For the text-containing cell, return its midpoint in [X, Y] coordinate format. 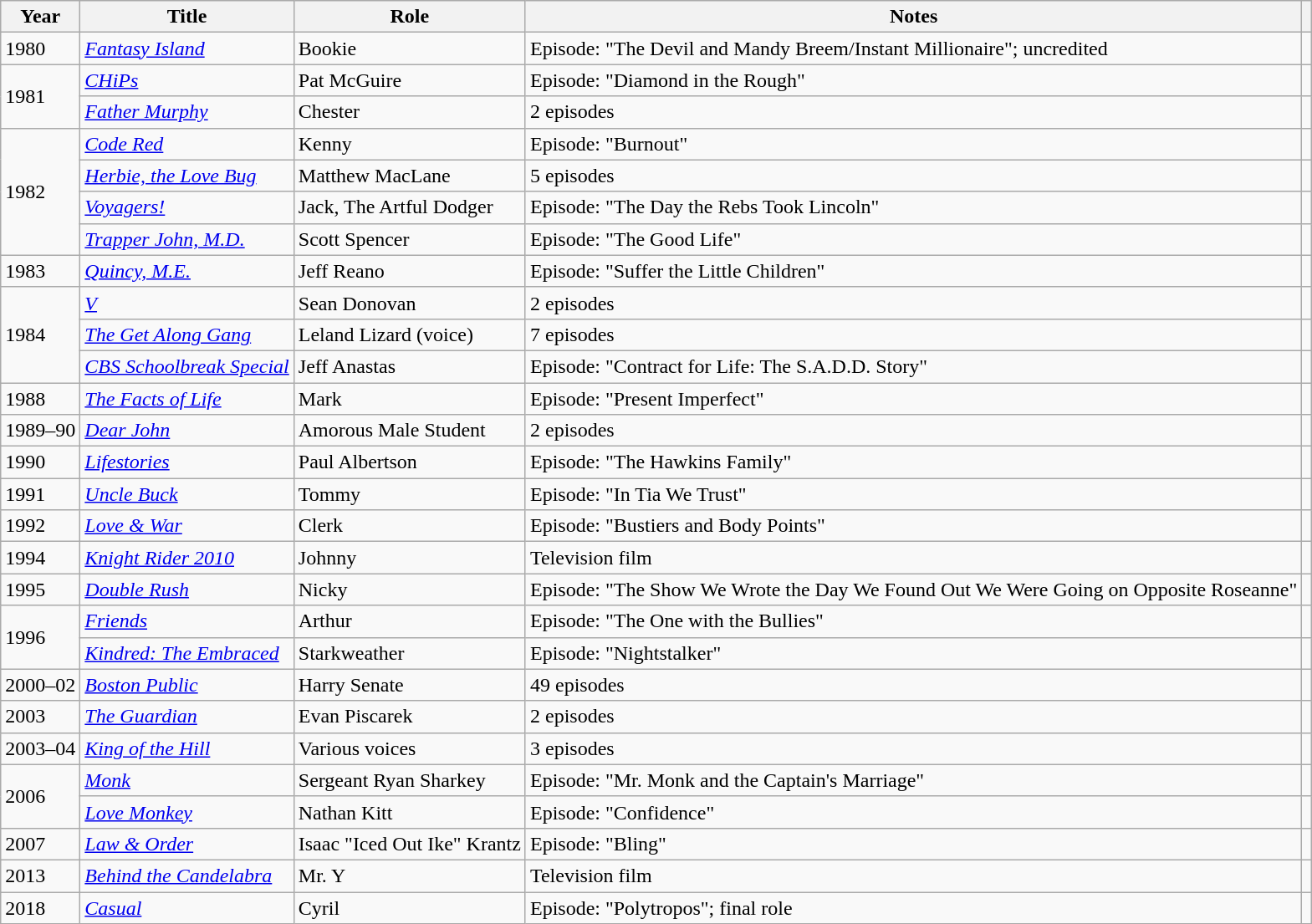
1994 [40, 558]
Paul Albertson [410, 462]
Amorous Male Student [410, 431]
Episode: "The One with the Bullies" [913, 621]
1981 [40, 96]
Evan Piscarek [410, 717]
2018 [40, 907]
Episode: "Diamond in the Rough" [913, 80]
2000–02 [40, 685]
1984 [40, 334]
2003 [40, 717]
The Guardian [187, 717]
Code Red [187, 144]
Episode: "Mr. Monk and the Captain's Marriage" [913, 780]
Episode: "The Devil and Mandy Breem/Instant Millionaire"; uncredited [913, 48]
1996 [40, 637]
Episode: "The Hawkins Family" [913, 462]
Chester [410, 112]
Notes [913, 17]
2006 [40, 796]
Jeff Reano [410, 271]
1991 [40, 494]
Trapper John, M.D. [187, 239]
Episode: "In Tia We Trust" [913, 494]
Various voices [410, 748]
Title [187, 17]
Episode: "Polytropos"; final role [913, 907]
V [187, 303]
Boston Public [187, 685]
Knight Rider 2010 [187, 558]
The Get Along Gang [187, 334]
Nicky [410, 590]
Cyril [410, 907]
Episode: "Bling" [913, 844]
CHiPs [187, 80]
1988 [40, 399]
7 episodes [913, 334]
King of the Hill [187, 748]
Casual [187, 907]
Friends [187, 621]
Johnny [410, 558]
Kenny [410, 144]
Herbie, the Love Bug [187, 176]
Episode: "Suffer the Little Children" [913, 271]
Episode: "The Day the Rebs Took Lincoln" [913, 207]
Episode: "Confidence" [913, 812]
Year [40, 17]
49 episodes [913, 685]
5 episodes [913, 176]
Jack, The Artful Dodger [410, 207]
Love Monkey [187, 812]
Bookie [410, 48]
Episode: "The Good Life" [913, 239]
2013 [40, 876]
CBS Schoolbreak Special [187, 366]
Father Murphy [187, 112]
3 episodes [913, 748]
1990 [40, 462]
Fantasy Island [187, 48]
Mark [410, 399]
The Facts of Life [187, 399]
Leland Lizard (voice) [410, 334]
Sergeant Ryan Sharkey [410, 780]
1982 [40, 191]
Love & War [187, 526]
Lifestories [187, 462]
Quincy, M.E. [187, 271]
2007 [40, 844]
Isaac "Iced Out Ike" Krantz [410, 844]
Dear John [187, 431]
Clerk [410, 526]
Uncle Buck [187, 494]
Role [410, 17]
Nathan Kitt [410, 812]
1995 [40, 590]
Jeff Anastas [410, 366]
1989–90 [40, 431]
Episode: "Nightstalker" [913, 653]
Arthur [410, 621]
1980 [40, 48]
Tommy [410, 494]
Scott Spencer [410, 239]
Episode: "The Show We Wrote the Day We Found Out We Were Going on Opposite Roseanne" [913, 590]
Double Rush [187, 590]
Starkweather [410, 653]
Mr. Y [410, 876]
Matthew MacLane [410, 176]
Episode: "Contract for Life: The S.A.D.D. Story" [913, 366]
Voyagers! [187, 207]
Monk [187, 780]
Episode: "Bustiers and Body Points" [913, 526]
Kindred: The Embraced [187, 653]
Harry Senate [410, 685]
Sean Donovan [410, 303]
2003–04 [40, 748]
1992 [40, 526]
Episode: "Burnout" [913, 144]
1983 [40, 271]
Pat McGuire [410, 80]
Episode: "Present Imperfect" [913, 399]
Law & Order [187, 844]
Behind the Candelabra [187, 876]
